Pinpoint the cell where the given text exists, returning its [x, y] midpoint coordinate. 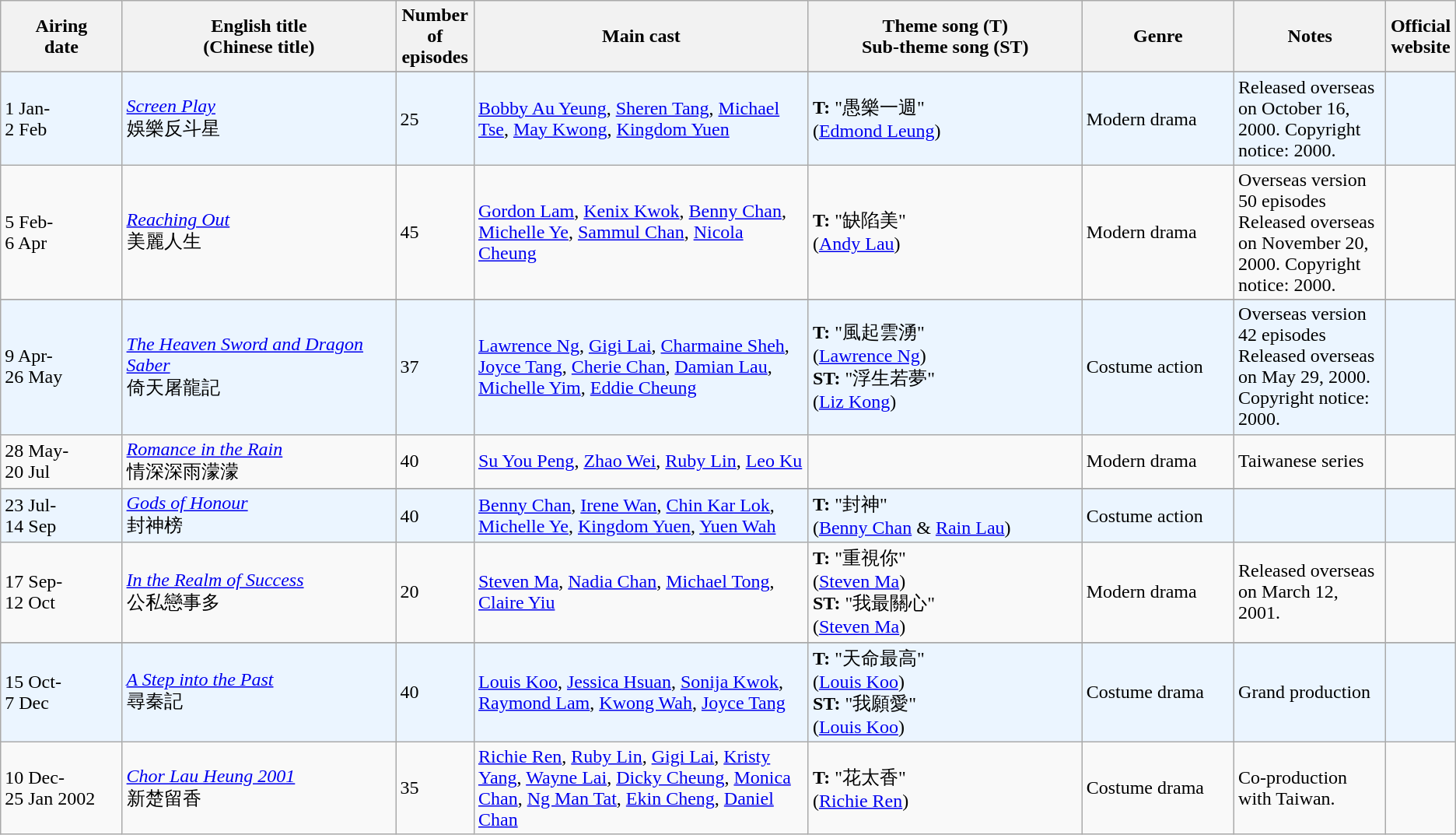
20 [436, 592]
Screen Play 娛樂反斗星 [259, 118]
Richie Ren, Ruby Lin, Gigi Lai, Kristy Yang, Wayne Lai, Dicky Cheung, Monica Chan, Ng Man Tat, Ekin Cheng, Daniel Chan [641, 788]
Lawrence Ng, Gigi Lai, Charmaine Sheh, Joyce Tang, Cherie Chan, Damian Lau, Michelle Yim, Eddie Cheung [641, 367]
23 Jul- 14 Sep [61, 516]
Louis Koo, Jessica Hsuan, Sonija Kwok, Raymond Lam, Kwong Wah, Joyce Tang [641, 692]
The Heaven Sword and Dragon Saber 倚天屠龍記 [259, 367]
Overseas version 50 episodesReleased overseas on November 20, 2000. Copyright notice: 2000. [1310, 232]
Airingdate [61, 37]
Co-production with Taiwan. [1310, 788]
Romance in the Rain 情深深雨濛濛 [259, 461]
Released overseas on October 16, 2000. Copyright notice: 2000. [1310, 118]
Taiwanese series [1310, 461]
Released overseas on March 12, 2001. [1310, 592]
T: "缺陷美" (Andy Lau) [945, 232]
Official website [1420, 37]
25 [436, 118]
Theme song (T) Sub-theme song (ST) [945, 37]
Bobby Au Yeung, Sheren Tang, Michael Tse, May Kwong, Kingdom Yuen [641, 118]
5 Feb- 6 Apr [61, 232]
T: "愚樂一週" (Edmond Leung) [945, 118]
T: "花太香" (Richie Ren) [945, 788]
1 Jan- 2 Feb [61, 118]
37 [436, 367]
English title (Chinese title) [259, 37]
45 [436, 232]
15 Oct- 7 Dec [61, 692]
Notes [1310, 37]
Benny Chan, Irene Wan, Chin Kar Lok, Michelle Ye, Kingdom Yuen, Yuen Wah [641, 516]
Genre [1157, 37]
10 Dec- 25 Jan 2002 [61, 788]
Overseas version 42 episodesReleased overseas on May 29, 2000. Copyright notice: 2000. [1310, 367]
Gods of Honour 封神榜 [259, 516]
28 May- 20 Jul [61, 461]
Chor Lau Heung 2001 新楚留香 [259, 788]
In the Realm of Success 公私戀事多 [259, 592]
9 Apr- 26 May [61, 367]
A Step into the Past 尋秦記 [259, 692]
Reaching Out 美麗人生 [259, 232]
T: "重視你" (Steven Ma) ST: "我最關心" (Steven Ma) [945, 592]
Gordon Lam, Kenix Kwok, Benny Chan, Michelle Ye, Sammul Chan, Nicola Cheung [641, 232]
Grand production [1310, 692]
Main cast [641, 37]
Steven Ma, Nadia Chan, Michael Tong, Claire Yiu [641, 592]
T: "風起雲湧" (Lawrence Ng) ST: "浮生若夢" (Liz Kong) [945, 367]
17 Sep- 12 Oct [61, 592]
Number of episodes [436, 37]
35 [436, 788]
T: "封神" (Benny Chan & Rain Lau) [945, 516]
Su You Peng, Zhao Wei, Ruby Lin, Leo Ku [641, 461]
T: "天命最高" (Louis Koo) ST: "我願愛" (Louis Koo) [945, 692]
